Return the (X, Y) coordinate for the center point of the cell that contains the specified text.  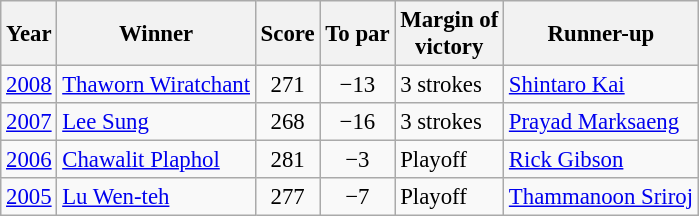
To par (358, 34)
Prayad Marksaeng (602, 122)
−3 (358, 160)
2006 (29, 160)
281 (288, 160)
Rick Gibson (602, 160)
Thammanoon Sriroj (602, 197)
Lu Wen-teh (156, 197)
Winner (156, 34)
271 (288, 85)
−16 (358, 122)
268 (288, 122)
2007 (29, 122)
Thaworn Wiratchant (156, 85)
Chawalit Plaphol (156, 160)
Year (29, 34)
Score (288, 34)
−7 (358, 197)
−13 (358, 85)
Margin ofvictory (450, 34)
2008 (29, 85)
277 (288, 197)
Lee Sung (156, 122)
Runner-up (602, 34)
Shintaro Kai (602, 85)
2005 (29, 197)
